Capture the cell that displays the provided text and extract its (X, Y) central coordinate. 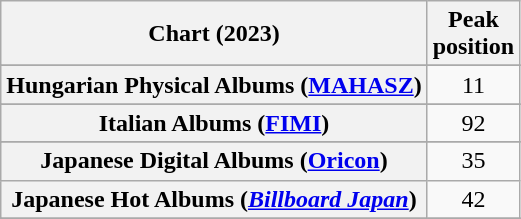
Chart (2023) (214, 34)
42 (473, 199)
92 (473, 123)
35 (473, 161)
11 (473, 85)
Japanese Digital Albums (Oricon) (214, 161)
Hungarian Physical Albums (MAHASZ) (214, 85)
Japanese Hot Albums (Billboard Japan) (214, 199)
Peakposition (473, 34)
Italian Albums (FIMI) (214, 123)
